Determine the (x, y) coordinate at the center of the cell enclosing the given text.  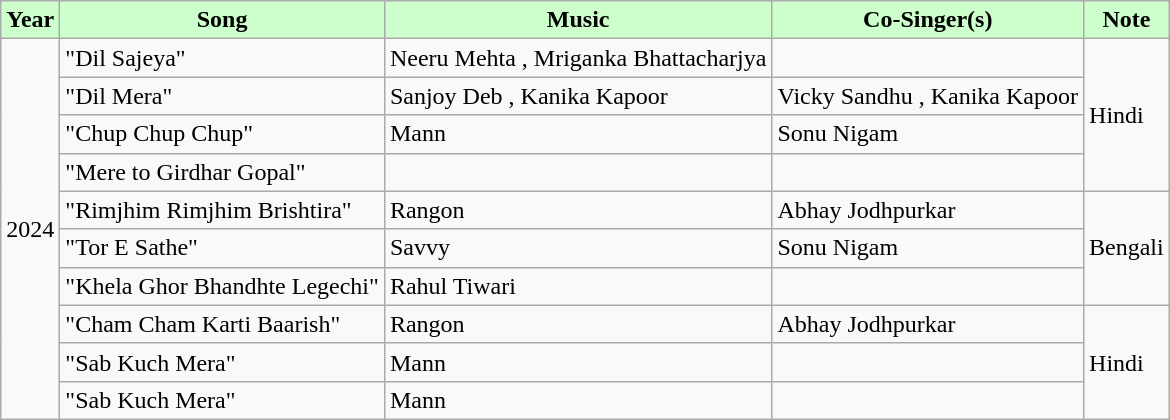
Neeru Mehta , Mriganka Bhattacharjya (578, 58)
"Dil Mera" (222, 96)
"Tor E Sathe" (222, 248)
Rahul Tiwari (578, 286)
"Cham Cham Karti Baarish" (222, 324)
2024 (30, 230)
Note (1127, 20)
Song (222, 20)
Bengali (1127, 248)
Year (30, 20)
"Khela Ghor Bhandhte Legechi" (222, 286)
"Dil Sajeya" (222, 58)
Music (578, 20)
Sanjoy Deb , Kanika Kapoor (578, 96)
"Rimjhim Rimjhim Brishtira" (222, 210)
Savvy (578, 248)
"Mere to Girdhar Gopal" (222, 172)
Vicky Sandhu , Kanika Kapoor (928, 96)
"Chup Chup Chup" (222, 134)
Co-Singer(s) (928, 20)
